Identify which cell holds the provided text, then report its [X, Y] central coordinate. 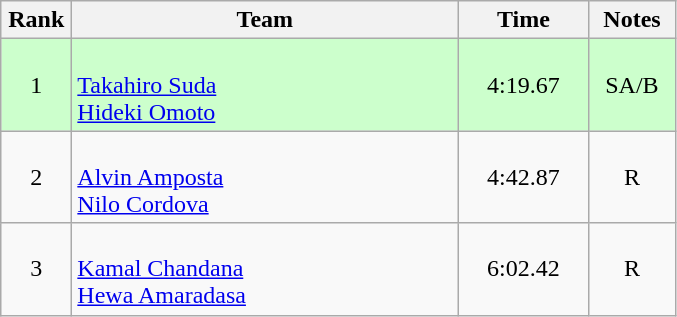
4:19.67 [524, 85]
Rank [36, 20]
1 [36, 85]
Time [524, 20]
3 [36, 269]
Kamal ChandanaHewa Amaradasa [265, 269]
2 [36, 177]
Takahiro SudaHideki Omoto [265, 85]
Team [265, 20]
4:42.87 [524, 177]
6:02.42 [524, 269]
SA/B [632, 85]
Notes [632, 20]
Alvin AmpostaNilo Cordova [265, 177]
